Determine the (X, Y) coordinate at the center of the cell enclosing the given text.  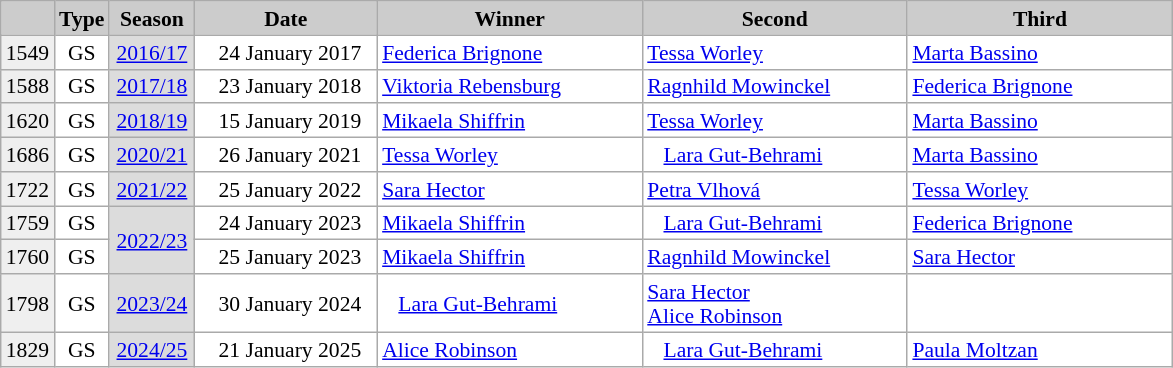
21 January 2025 (286, 349)
1722 (28, 189)
25 January 2023 (286, 257)
1798 (28, 303)
25 January 2022 (286, 189)
2021/22 (152, 189)
24 January 2023 (286, 223)
2024/25 (152, 349)
1620 (28, 121)
1829 (28, 349)
2017/18 (152, 86)
Paula Moltzan (1040, 349)
Season (152, 18)
1686 (28, 155)
1549 (28, 52)
Second (774, 18)
24 January 2017 (286, 52)
Date (286, 18)
2022/23 (152, 240)
Third (1040, 18)
26 January 2021 (286, 155)
Viktoria Rebensburg (510, 86)
1759 (28, 223)
1588 (28, 86)
2016/17 (152, 52)
Type (82, 18)
Petra Vlhová (774, 189)
15 January 2019 (286, 121)
1760 (28, 257)
23 January 2018 (286, 86)
2023/24 (152, 303)
2018/19 (152, 121)
Sara Hector Alice Robinson (774, 303)
30 January 2024 (286, 303)
Alice Robinson (510, 349)
Winner (510, 18)
2020/21 (152, 155)
